Extract the (X, Y) coordinate from the center of the cell holding the provided text.  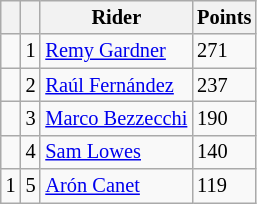
Marco Bezzecchi (116, 118)
140 (224, 152)
3 (31, 118)
119 (224, 186)
2 (31, 85)
Sam Lowes (116, 152)
Arón Canet (116, 186)
Rider (116, 17)
Points (224, 17)
Raúl Fernández (116, 85)
237 (224, 85)
190 (224, 118)
271 (224, 51)
Remy Gardner (116, 51)
4 (31, 152)
5 (31, 186)
